Return the [X, Y] coordinate for the center point of the cell that contains the specified text.  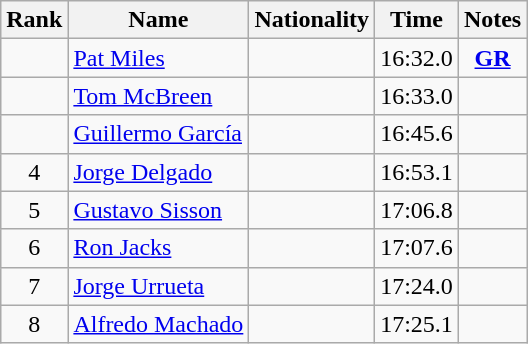
Guillermo García [158, 134]
Jorge Delgado [158, 172]
17:06.8 [417, 210]
17:25.1 [417, 324]
Pat Miles [158, 58]
Rank [34, 20]
Jorge Urrueta [158, 286]
Nationality [312, 20]
Gustavo Sisson [158, 210]
Tom McBreen [158, 96]
Alfredo Machado [158, 324]
7 [34, 286]
Notes [492, 20]
16:45.6 [417, 134]
Name [158, 20]
6 [34, 248]
17:07.6 [417, 248]
16:32.0 [417, 58]
5 [34, 210]
Ron Jacks [158, 248]
Time [417, 20]
16:33.0 [417, 96]
4 [34, 172]
GR [492, 58]
17:24.0 [417, 286]
16:53.1 [417, 172]
8 [34, 324]
